Identify which cell holds the provided text, then report its (X, Y) central coordinate. 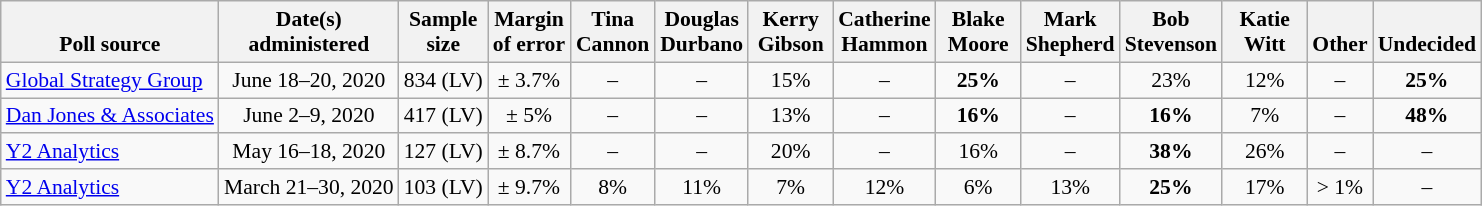
26% (1264, 152)
417 (LV) (444, 116)
MarkShepherd (1070, 32)
± 8.7% (529, 152)
48% (1427, 116)
CatherineHammon (884, 32)
± 9.7% (529, 187)
May 16–18, 2020 (309, 152)
June 18–20, 2020 (309, 80)
DouglasDurbano (702, 32)
6% (978, 187)
Global Strategy Group (110, 80)
Marginof error (529, 32)
15% (790, 80)
17% (1264, 187)
Date(s)administered (309, 32)
20% (790, 152)
BobStevenson (1171, 32)
KerryGibson (790, 32)
± 3.7% (529, 80)
TinaCannon (612, 32)
± 5% (529, 116)
March 21–30, 2020 (309, 187)
KatieWitt (1264, 32)
8% (612, 187)
Dan Jones & Associates (110, 116)
11% (702, 187)
> 1% (1340, 187)
Poll source (110, 32)
Other (1340, 32)
23% (1171, 80)
Undecided (1427, 32)
38% (1171, 152)
June 2–9, 2020 (309, 116)
103 (LV) (444, 187)
834 (LV) (444, 80)
127 (LV) (444, 152)
Samplesize (444, 32)
BlakeMoore (978, 32)
